Provide the [X, Y] coordinate of the cell's center where the given text is located.  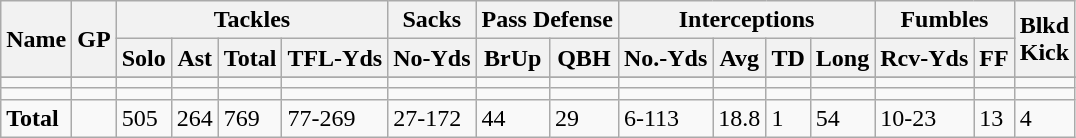
Tackles [252, 20]
18.8 [740, 118]
Fumbles [944, 20]
Interceptions [746, 20]
6-113 [665, 118]
Pass Defense [547, 20]
FF [994, 58]
1 [788, 118]
Avg [740, 58]
Name [36, 39]
TFL-Yds [335, 58]
GP [94, 39]
264 [194, 118]
TD [788, 58]
No.-Yds [665, 58]
77-269 [335, 118]
Sacks [432, 20]
4 [1044, 118]
QBH [584, 58]
BrUp [512, 58]
10-23 [924, 118]
Solo [144, 58]
BlkdKick [1044, 39]
44 [512, 118]
Ast [194, 58]
29 [584, 118]
27-172 [432, 118]
No-Yds [432, 58]
769 [250, 118]
Long [842, 58]
13 [994, 118]
Rcv-Yds [924, 58]
54 [842, 118]
505 [144, 118]
